Provide the [x, y] coordinate of the cell's center where the given text is located.  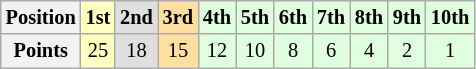
12 [217, 51]
18 [136, 51]
Points [41, 51]
2 [407, 51]
1st [98, 17]
5th [255, 17]
25 [98, 51]
1 [450, 51]
8 [293, 51]
7th [331, 17]
4 [369, 51]
10 [255, 51]
8th [369, 17]
9th [407, 17]
2nd [136, 17]
10th [450, 17]
Position [41, 17]
6 [331, 51]
15 [178, 51]
4th [217, 17]
6th [293, 17]
3rd [178, 17]
